Detect which cell encompasses the target text, then output its (X, Y) center coordinate. 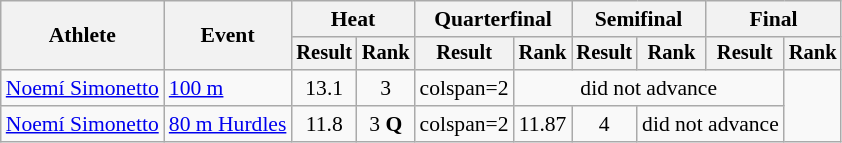
Athlete (82, 36)
Event (228, 36)
Final (774, 19)
4 (605, 124)
Semifinal (639, 19)
80 m Hurdles (228, 124)
11.8 (324, 124)
Quarterfinal (494, 19)
100 m (228, 88)
3 Q (386, 124)
11.87 (543, 124)
3 (386, 88)
Heat (352, 19)
13.1 (324, 88)
